Locate the cell with the specified text and output its [x, y] center coordinate. 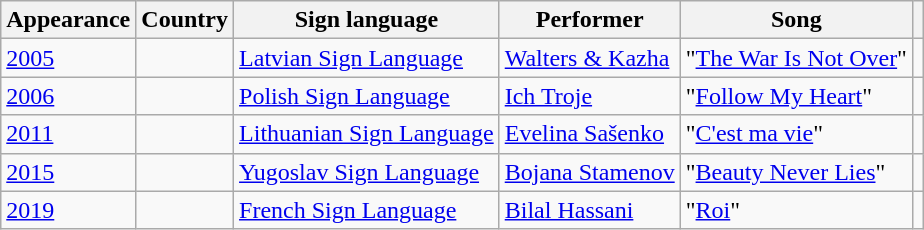
2011 [68, 134]
"The War Is Not Over" [796, 58]
"Follow My Heart" [796, 96]
Evelina Sašenko [590, 134]
Song [796, 20]
2019 [68, 210]
2005 [68, 58]
Lithuanian Sign Language [367, 134]
Walters & Kazha [590, 58]
"Roi" [796, 210]
Bojana Stamenov [590, 172]
French Sign Language [367, 210]
2015 [68, 172]
Latvian Sign Language [367, 58]
Bilal Hassani [590, 210]
Sign language [367, 20]
2006 [68, 96]
Performer [590, 20]
Ich Troje [590, 96]
Polish Sign Language [367, 96]
"C'est ma vie" [796, 134]
Country [185, 20]
Yugoslav Sign Language [367, 172]
Appearance [68, 20]
"Beauty Never Lies" [796, 172]
